Detect which cell encompasses the target text, then output its (X, Y) center coordinate. 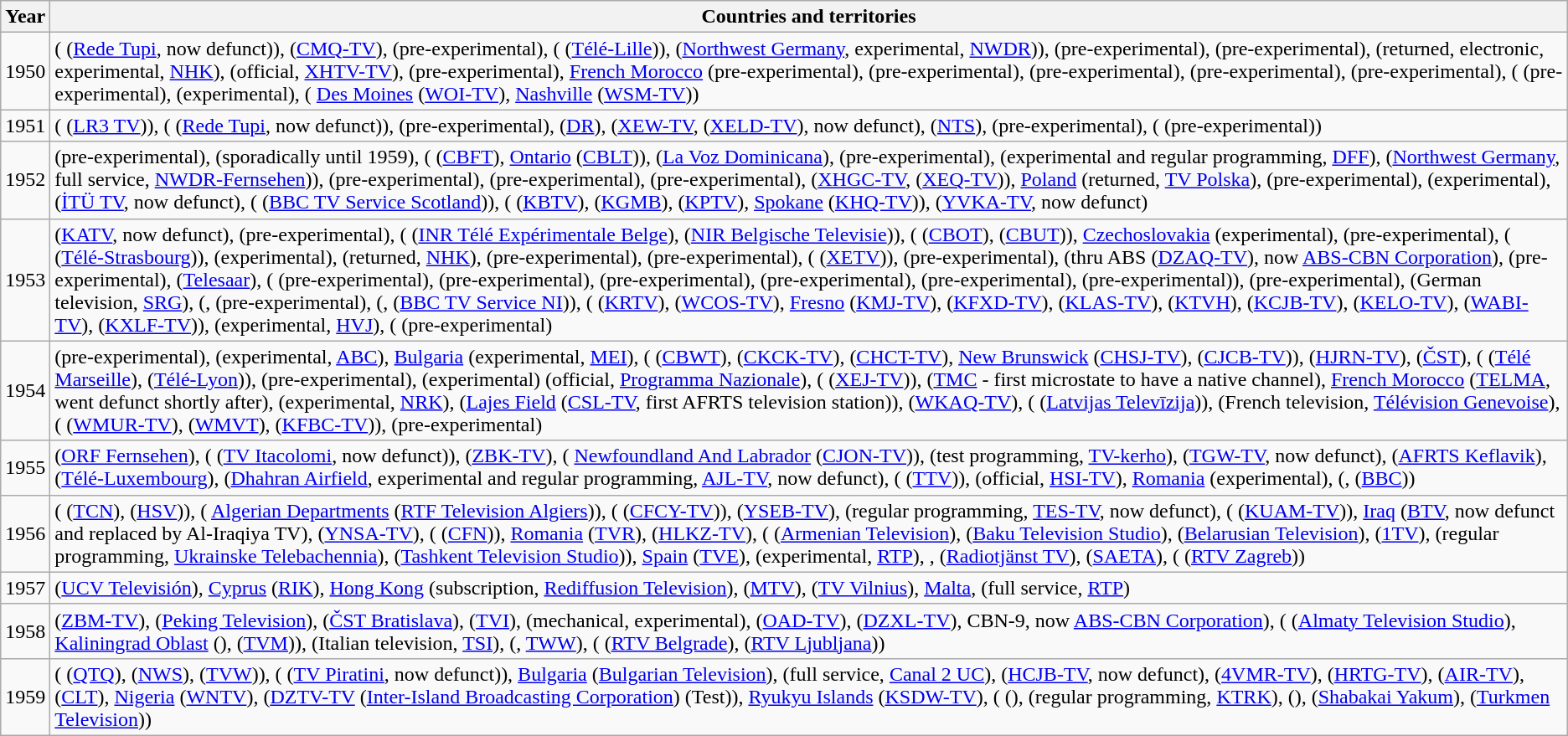
1953 (25, 280)
Year (25, 17)
Countries and territories (809, 17)
1956 (25, 533)
1957 (25, 588)
1959 (25, 697)
1952 (25, 180)
1954 (25, 390)
1955 (25, 467)
1950 (25, 71)
(UCV Televisión), Cyprus (RIK), Hong Kong (subscription, Rediffusion Television), (MTV), (TV Vilnius), Malta, (full service, RTP) (809, 588)
1951 (25, 126)
1958 (25, 631)
